Detect which cell encompasses the target text, then output its (X, Y) center coordinate. 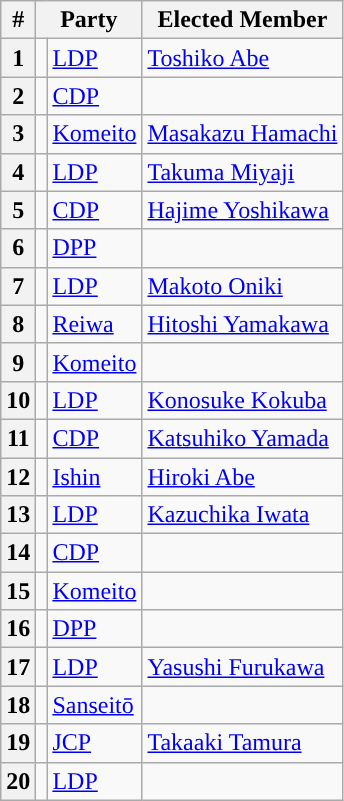
16 (18, 629)
9 (18, 362)
7 (18, 286)
4 (18, 172)
1 (18, 58)
8 (18, 324)
18 (18, 705)
19 (18, 743)
14 (18, 553)
11 (18, 438)
Reiwa (94, 324)
6 (18, 248)
Katsuhiko Yamada (242, 438)
12 (18, 477)
# (18, 20)
Takaaki Tamura (242, 743)
JCP (94, 743)
Masakazu Hamachi (242, 134)
Hajime Yoshikawa (242, 210)
Hiroki Abe (242, 477)
Sanseitō (94, 705)
Makoto Oniki (242, 286)
10 (18, 400)
13 (18, 515)
Yasushi Furukawa (242, 667)
17 (18, 667)
5 (18, 210)
Konosuke Kokuba (242, 400)
Ishin (94, 477)
2 (18, 96)
3 (18, 134)
Hitoshi Yamakawa (242, 324)
Toshiko Abe (242, 58)
Elected Member (242, 20)
Takuma Miyaji (242, 172)
15 (18, 591)
Party (89, 20)
Kazuchika Iwata (242, 515)
20 (18, 781)
